Determine the (X, Y) coordinate at the center of the cell enclosing the given text.  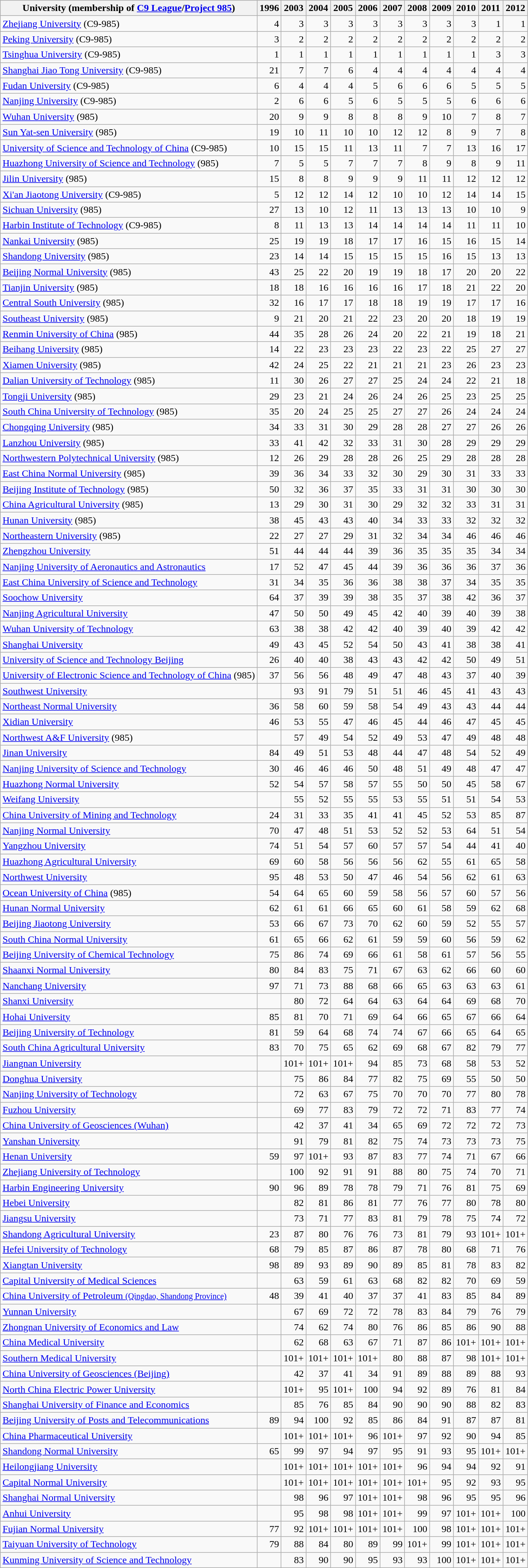
Tongji University (985) (129, 396)
Nanjing Agricultural University (129, 613)
Hefei University of Technology (129, 1250)
Yanshan University (129, 1141)
China Pharmaceutical University (129, 1435)
Jilin University (985) (129, 179)
Northwestern Polytechnical University (985) (129, 458)
Southwest University (129, 691)
Nanjing University (C9-985) (129, 101)
Southern Medical University (129, 1358)
China University of Geosciences (Wuhan) (129, 1125)
2012 (515, 8)
Xiamen University (985) (129, 365)
Lanzhou University (985) (129, 442)
Nanjing University of Technology (129, 1094)
2008 (418, 8)
Kunming University of Science and Technology (129, 1560)
China Agricultural University (985) (129, 505)
Hebei University (129, 1203)
Northeast Normal University (129, 707)
2005 (343, 8)
2007 (392, 8)
China University of Geosciences (Beijing) (129, 1374)
Soochow University (129, 598)
Northeastern University (985) (129, 536)
East China Normal University (985) (129, 474)
North China Electric Power University (129, 1389)
Peking University (C9-985) (129, 39)
Jinan University (129, 753)
Tianjin University (985) (129, 287)
Weifang University (129, 799)
Shanxi University (129, 1001)
Shandong Agricultural University (129, 1234)
Renmin University of China (985) (129, 334)
Harbin Institute of Technology (C9-985) (129, 225)
Northwest A&F University (985) (129, 738)
China University of Mining and Technology (129, 815)
Jiangnan University (129, 1063)
Wuhan University of Technology (129, 629)
Zhejiang University (C9-985) (129, 24)
Fujian Normal University (129, 1529)
University (membership of C9 League/Project 985) (129, 8)
University of Science and Technology Beijing (129, 660)
China University of Petroleum (Qingdao, Shandong Province) (129, 1296)
Taiyuan University of Technology (129, 1544)
Northwest University (129, 877)
Anhui University (129, 1513)
Sichuan University (985) (129, 210)
Beijing Normal University (985) (129, 272)
Central South University (985) (129, 303)
Chongqing University (985) (129, 427)
Fuzhou University (129, 1110)
Beihang University (985) (129, 349)
East China University of Science and Technology (129, 582)
Zhejiang University of Technology (129, 1172)
South China Agricultural University (129, 1048)
South China University of Technology (985) (129, 411)
China Medical University (129, 1343)
Huazhong University of Science and Technology (985) (129, 163)
University of Electronic Science and Technology of China (985) (129, 675)
Dalian University of Technology (985) (129, 380)
University of Science and Technology of China (C9-985) (129, 148)
Southeast University (985) (129, 318)
Henan University (129, 1156)
Huazhong Agricultural University (129, 861)
Ocean University of China (985) (129, 892)
Beijing Jiaotong University (129, 923)
Beijing Institute of Technology (985) (129, 489)
Shanghai Normal University (129, 1498)
2004 (319, 8)
Beijing University of Posts and Telecommunications (129, 1420)
1996 (269, 8)
Hohai University (129, 1017)
Beijing University of Chemical Technology (129, 955)
Shanghai University (129, 644)
Nanjing University of Science and Technology (129, 769)
Harbin Engineering University (129, 1188)
Tsinghua University (C9-985) (129, 55)
Shanghai University of Finance and Economics (129, 1405)
Sun Yat-sen University (985) (129, 132)
2003 (294, 8)
Capital Normal University (129, 1482)
2010 (466, 8)
Xi'an Jiaotong University (C9-985) (129, 194)
2006 (368, 8)
Shanghai Jiao Tong University (C9-985) (129, 70)
Hunan University (985) (129, 520)
Nanchang University (129, 986)
Fudan University (C9-985) (129, 86)
Capital University of Medical Sciences (129, 1281)
South China Normal University (129, 939)
Nanjing Normal University (129, 830)
Xiangtan University (129, 1265)
Xidian University (129, 722)
Yangzhou University (129, 846)
Zhongnan University of Economics and Law (129, 1327)
Jiangsu University (129, 1219)
Shaanxi Normal University (129, 970)
Hunan Normal University (129, 908)
Huazhong Normal University (129, 784)
Donghua University (129, 1079)
Beijing University of Technology (129, 1032)
2009 (442, 8)
Shandong Normal University (129, 1451)
Zhengzhou University (129, 551)
Shandong University (985) (129, 256)
Nanjing University of Aeronautics and Astronautics (129, 567)
Yunnan University (129, 1312)
2011 (491, 8)
Nankai University (985) (129, 241)
Heilongjiang University (129, 1467)
Wuhan University (985) (129, 117)
